From the cell containing the given text, extract its center point as (x, y) coordinate. 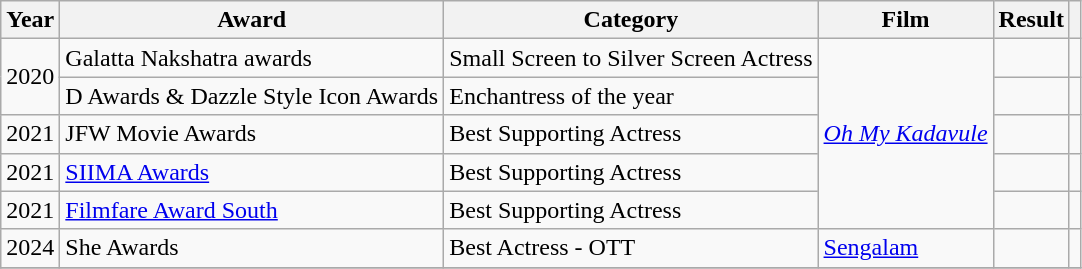
JFW Movie Awards (252, 134)
Oh My Kadavule (906, 134)
D Awards & Dazzle Style Icon Awards (252, 96)
Film (906, 20)
Best Actress - OTT (631, 248)
Year (30, 20)
She Awards (252, 248)
Enchantress of the year (631, 96)
Small Screen to Silver Screen Actress (631, 58)
Result (1031, 20)
2024 (30, 248)
Galatta Nakshatra awards (252, 58)
Filmfare Award South (252, 210)
Award (252, 20)
Category (631, 20)
2020 (30, 77)
SIIMA Awards (252, 172)
Sengalam (906, 248)
